Search for the cell housing the specified text and yield its (x, y) center coordinate. 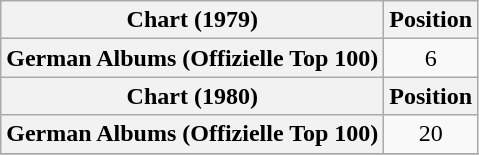
Chart (1980) (192, 96)
20 (431, 134)
Chart (1979) (192, 20)
6 (431, 58)
